Identify which cell holds the provided text, then report its (X, Y) central coordinate. 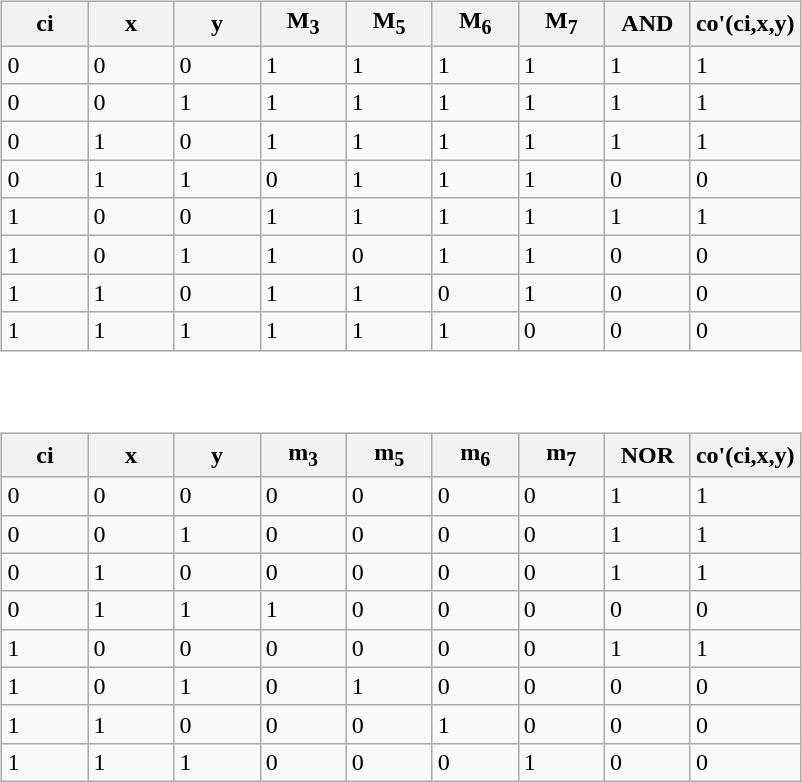
m6 (475, 455)
AND (647, 23)
m7 (561, 455)
M7 (561, 23)
M3 (303, 23)
m5 (389, 455)
m3 (303, 455)
M5 (389, 23)
M6 (475, 23)
NOR (647, 455)
